Return [x, y] of the center of cell containing provided text 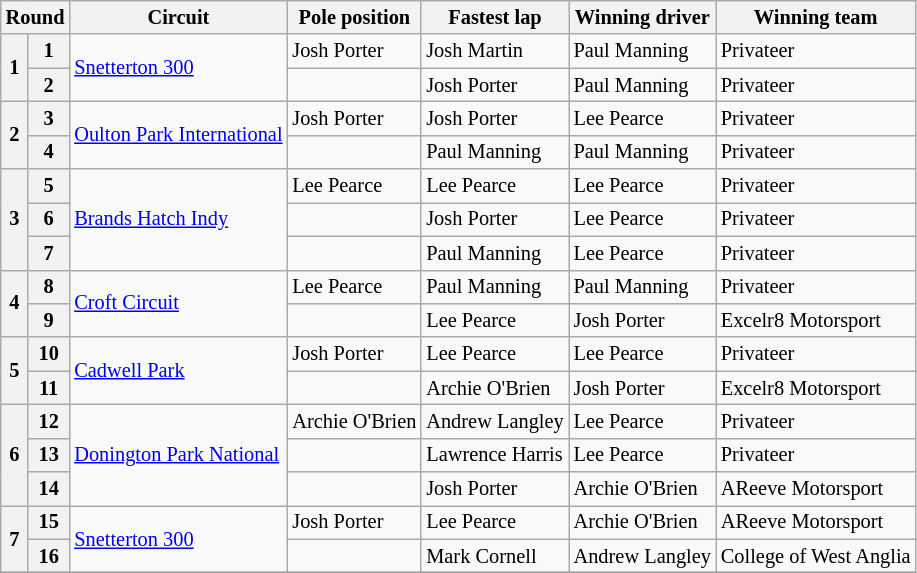
Round [36, 17]
Circuit [178, 17]
14 [48, 489]
Mark Cornell [494, 556]
Lawrence Harris [494, 455]
Cadwell Park [178, 370]
Winning driver [642, 17]
Pole position [354, 17]
Oulton Park International [178, 134]
11 [48, 388]
Donington Park National [178, 454]
8 [48, 287]
10 [48, 354]
Fastest lap [494, 17]
13 [48, 455]
12 [48, 421]
9 [48, 320]
Josh Martin [494, 51]
College of West Anglia [816, 556]
Croft Circuit [178, 304]
Winning team [816, 17]
16 [48, 556]
Brands Hatch Indy [178, 220]
15 [48, 522]
